For the text-containing cell, return its midpoint in (X, Y) coordinate format. 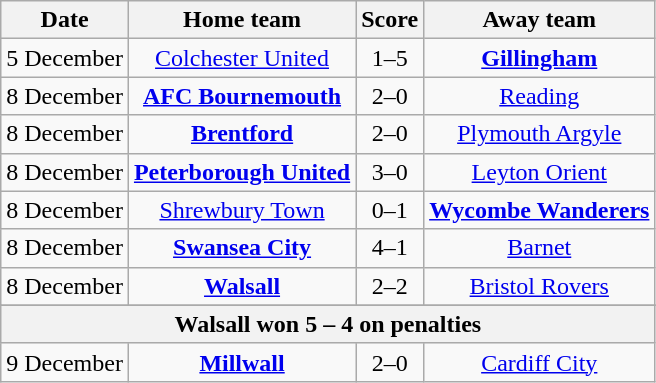
Barnet (540, 248)
Swansea City (242, 248)
5 December (65, 58)
Walsall won 5 – 4 on penalties (328, 324)
Score (390, 20)
1–5 (390, 58)
Gillingham (540, 58)
Wycombe Wanderers (540, 210)
Reading (540, 96)
9 December (65, 362)
Brentford (242, 134)
Date (65, 20)
Away team (540, 20)
Shrewbury Town (242, 210)
Walsall (242, 286)
Plymouth Argyle (540, 134)
3–0 (390, 172)
Home team (242, 20)
Millwall (242, 362)
AFC Bournemouth (242, 96)
2–2 (390, 286)
Peterborough United (242, 172)
Bristol Rovers (540, 286)
Leyton Orient (540, 172)
4–1 (390, 248)
0–1 (390, 210)
Cardiff City (540, 362)
Colchester United (242, 58)
